Detect which cell encompasses the target text, then output its [X, Y] center coordinate. 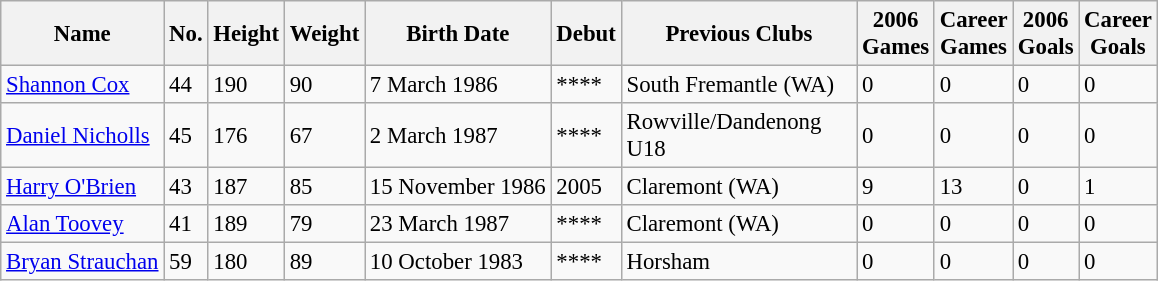
No. [186, 34]
Career Games [973, 34]
2006 Games [896, 34]
190 [246, 85]
2006 Goals [1045, 34]
13 [973, 187]
Birth Date [458, 34]
15 November 1986 [458, 187]
85 [324, 187]
Career Goals [1118, 34]
2005 [586, 187]
2 March 1987 [458, 136]
43 [186, 187]
67 [324, 136]
Bryan Strauchan [82, 262]
Alan Toovey [82, 224]
Name [82, 34]
89 [324, 262]
44 [186, 85]
59 [186, 262]
23 March 1987 [458, 224]
Horsham [739, 262]
189 [246, 224]
180 [246, 262]
Previous Clubs [739, 34]
Rowville/Dandenong U18 [739, 136]
79 [324, 224]
9 [896, 187]
41 [186, 224]
1 [1118, 187]
Shannon Cox [82, 85]
Daniel Nicholls [82, 136]
Debut [586, 34]
Weight [324, 34]
Height [246, 34]
Harry O'Brien [82, 187]
South Fremantle (WA) [739, 85]
176 [246, 136]
90 [324, 85]
187 [246, 187]
45 [186, 136]
10 October 1983 [458, 262]
7 March 1986 [458, 85]
